Find where the given text appears and provide that cell's center as (X, Y) coordinate. 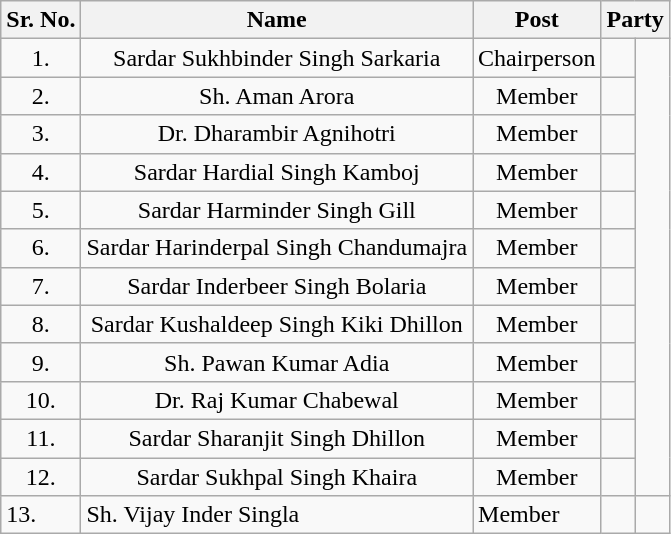
Name (277, 20)
Sardar Sukhbinder Singh Sarkaria (277, 58)
Sh. Pawan Kumar Adia (277, 362)
Sardar Sharanjit Singh Dhillon (277, 438)
Dr. Dharambir Agnihotri (277, 134)
Sardar Inderbeer Singh Bolaria (277, 286)
4. (41, 172)
Sardar Hardial Singh Kamboj (277, 172)
Sardar Sukhpal Singh Khaira (277, 477)
7. (41, 286)
10. (41, 400)
13. (41, 515)
Party (635, 20)
11. (41, 438)
Post (537, 20)
Chairperson (537, 58)
Dr. Raj Kumar Chabewal (277, 400)
Sr. No. (41, 20)
2. (41, 96)
9. (41, 362)
Sardar Harinderpal Singh Chandumajra (277, 248)
Sh. Vijay Inder Singla (277, 515)
8. (41, 324)
Sardar Kushaldeep Singh Kiki Dhillon (277, 324)
12. (41, 477)
Sardar Harminder Singh Gill (277, 210)
1. (41, 58)
5. (41, 210)
Sh. Aman Arora (277, 96)
3. (41, 134)
6. (41, 248)
